Locate the cell with the specified text and output its (x, y) center coordinate. 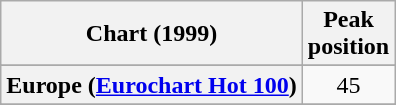
Europe (Eurochart Hot 100) (152, 85)
Chart (1999) (152, 34)
45 (348, 85)
Peakposition (348, 34)
